Search for the cell housing the specified text and yield its (X, Y) center coordinate. 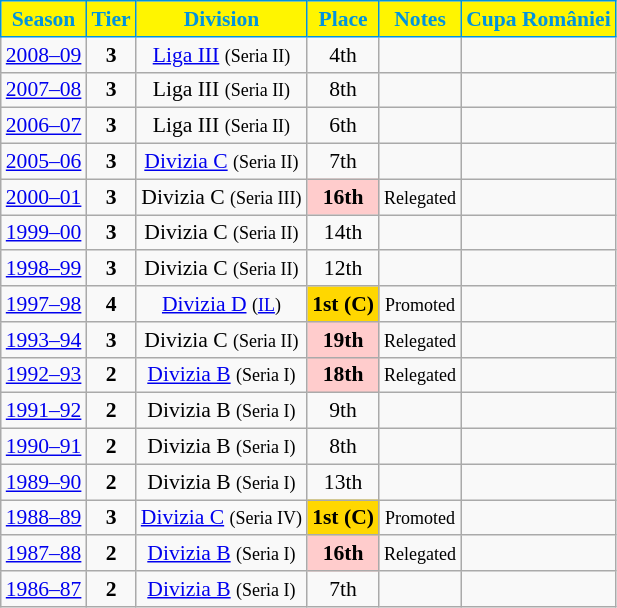
2007–08 (44, 90)
1989–90 (44, 482)
13th (343, 482)
1990–91 (44, 447)
1987–88 (44, 554)
Place (343, 19)
2000–01 (44, 197)
1986–87 (44, 589)
1992–93 (44, 375)
Cupa României (538, 19)
2006–07 (44, 126)
Divizia C (Seria III) (222, 197)
Notes (420, 19)
1998–99 (44, 269)
Tier (110, 19)
19th (343, 340)
2008–09 (44, 55)
1991–92 (44, 411)
18th (343, 375)
14th (343, 233)
Divizia D (IL) (222, 304)
Divizia C (Seria IV) (222, 518)
Season (44, 19)
9th (343, 411)
4th (343, 55)
Division (222, 19)
6th (343, 126)
1997–98 (44, 304)
1993–94 (44, 340)
1988–89 (44, 518)
4 (110, 304)
2005–06 (44, 162)
12th (343, 269)
1999–00 (44, 233)
